Detect which cell encompasses the target text, then output its (x, y) center coordinate. 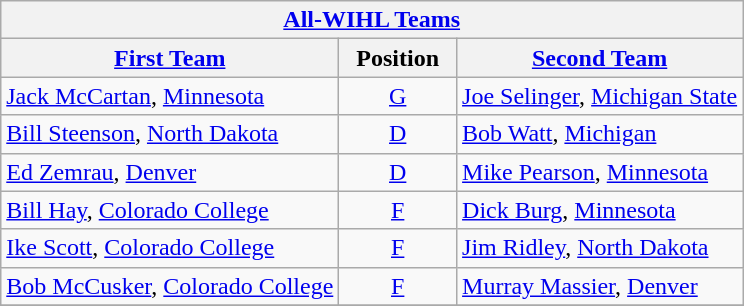
Murray Massier, Denver (600, 286)
Ed Zemrau, Denver (170, 172)
Second Team (600, 58)
Bob Watt, Michigan (600, 134)
Position (398, 58)
G (398, 96)
Jim Ridley, North Dakota (600, 248)
Ike Scott, Colorado College (170, 248)
Jack McCartan, Minnesota (170, 96)
Bill Steenson, North Dakota (170, 134)
Bill Hay, Colorado College (170, 210)
Bob McCusker, Colorado College (170, 286)
Joe Selinger, Michigan State (600, 96)
First Team (170, 58)
All-WIHL Teams (372, 20)
Mike Pearson, Minnesota (600, 172)
Dick Burg, Minnesota (600, 210)
